Find where the given text appears and provide that cell's center as (X, Y) coordinate. 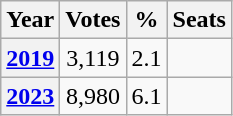
6.1 (146, 96)
2.1 (146, 58)
2023 (30, 96)
3,119 (93, 58)
Seats (199, 20)
8,980 (93, 96)
% (146, 20)
Votes (93, 20)
Year (30, 20)
2019 (30, 58)
